Extract the [X, Y] coordinate from the center of the cell holding the provided text.  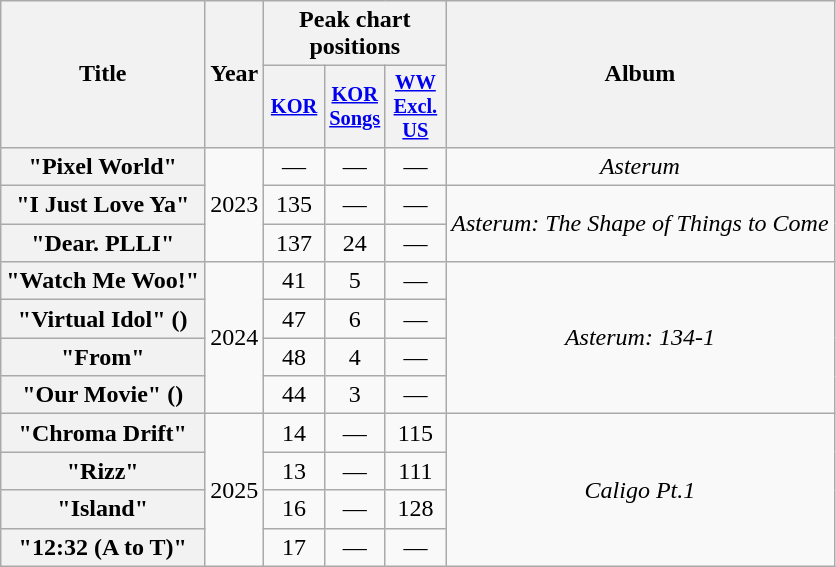
13 [294, 471]
Album [640, 74]
14 [294, 433]
16 [294, 509]
5 [354, 281]
"From" [103, 357]
Peak chart positions [355, 34]
17 [294, 547]
44 [294, 395]
2024 [234, 338]
Asterum: 134-1 [640, 338]
"Our Movie" () [103, 395]
48 [294, 357]
WWExcl.US [416, 107]
47 [294, 319]
6 [354, 319]
2025 [234, 490]
4 [354, 357]
"I Just Love Ya" [103, 205]
"Island" [103, 509]
KORSongs [354, 107]
3 [354, 395]
Asterum: The Shape of Things to Come [640, 224]
41 [294, 281]
128 [416, 509]
111 [416, 471]
Title [103, 74]
137 [294, 243]
KOR [294, 107]
"Chroma Drift" [103, 433]
Asterum [640, 166]
"Dear. PLLI" [103, 243]
"Pixel World" [103, 166]
Year [234, 74]
"Virtual Idol" () [103, 319]
24 [354, 243]
2023 [234, 204]
"Rizz" [103, 471]
135 [294, 205]
115 [416, 433]
"Watch Me Woo!" [103, 281]
"12:32 (A to T)" [103, 547]
Caligo Pt.1 [640, 490]
